Output the (X, Y) coordinate of the center of the cell containing the given text.  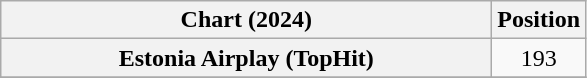
Estonia Airplay (TopHit) (246, 58)
Position (539, 20)
193 (539, 58)
Chart (2024) (246, 20)
